Scan for the cell matching the given text and deliver its (X, Y) coordinate at center. 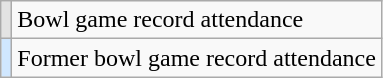
Former bowl game record attendance (197, 58)
Bowl game record attendance (197, 20)
